Return (x, y) of the center of cell containing provided text 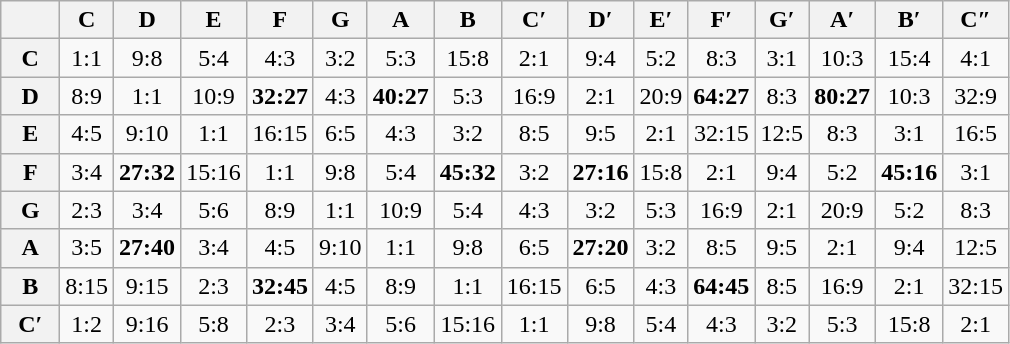
32:45 (280, 286)
64:45 (722, 286)
1:2 (87, 324)
5:8 (214, 324)
45:16 (910, 172)
27:16 (600, 172)
3:5 (87, 248)
D′ (600, 20)
G′ (782, 20)
F′ (722, 20)
B′ (910, 20)
C″ (976, 20)
16:5 (976, 134)
A′ (842, 20)
27:32 (148, 172)
9:16 (148, 324)
4:1 (976, 58)
45:32 (468, 172)
27:40 (148, 248)
8:15 (87, 286)
32:9 (976, 96)
32:27 (280, 96)
E′ (661, 20)
9:15 (148, 286)
15:4 (910, 58)
80:27 (842, 96)
27:20 (600, 248)
64:27 (722, 96)
40:27 (400, 96)
